Return the (X, Y) coordinate for the center point of the cell that contains the specified text.  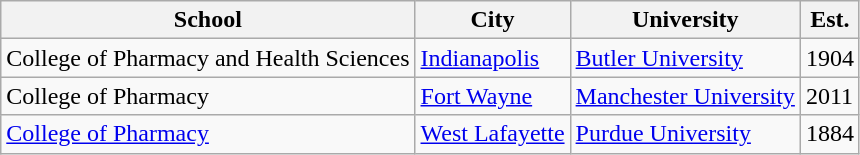
Butler University (685, 58)
College of Pharmacy and Health Sciences (208, 58)
School (208, 20)
West Lafayette (492, 134)
Est. (830, 20)
Manchester University (685, 96)
1904 (830, 58)
City (492, 20)
2011 (830, 96)
University (685, 20)
Fort Wayne (492, 96)
Indianapolis (492, 58)
1884 (830, 134)
Purdue University (685, 134)
